Locate the cell with the specified text and output its (x, y) center coordinate. 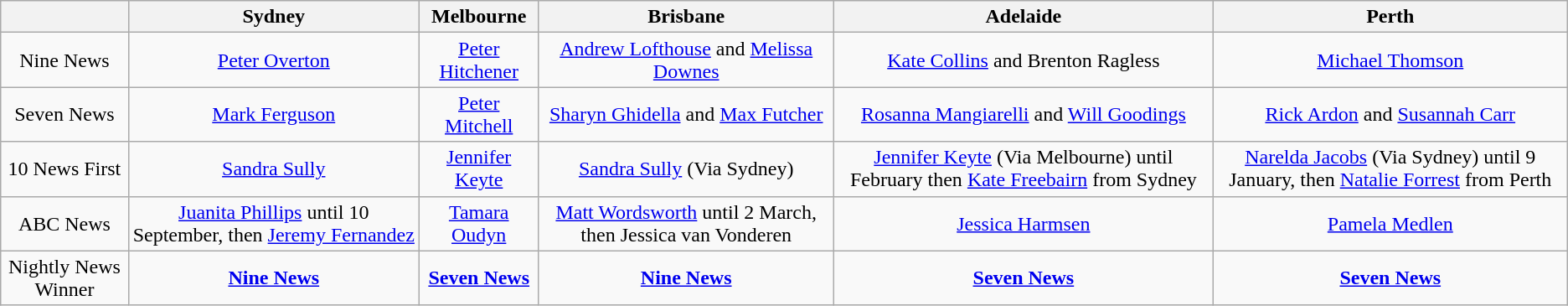
Pamela Medlen (1390, 223)
ABC News (64, 223)
Melbourne (478, 17)
Mark Ferguson (273, 114)
Tamara Oudyn (478, 223)
Brisbane (686, 17)
Sydney (273, 17)
Sharyn Ghidella and Max Futcher (686, 114)
Peter Mitchell (478, 114)
Jennifer Keyte (478, 169)
10 News First (64, 169)
Sandra Sully (Via Sydney) (686, 169)
Peter Hitchener (478, 60)
Perth (1390, 17)
Peter Overton (273, 60)
Kate Collins and Brenton Ragless (1024, 60)
Matt Wordsworth until 2 March, then Jessica van Vonderen (686, 223)
Rosanna Mangiarelli and Will Goodings (1024, 114)
Jennifer Keyte (Via Melbourne) until February then Kate Freebairn from Sydney (1024, 169)
Michael Thomson (1390, 60)
Jessica Harmsen (1024, 223)
Andrew Lofthouse and Melissa Downes (686, 60)
Sandra Sully (273, 169)
Narelda Jacobs (Via Sydney) until 9 January, then Natalie Forrest from Perth (1390, 169)
Juanita Phillips until 10 September, then Jeremy Fernandez (273, 223)
Adelaide (1024, 17)
Rick Ardon and Susannah Carr (1390, 114)
Nightly News Winner (64, 278)
